Return [X, Y] of the center of cell containing provided text 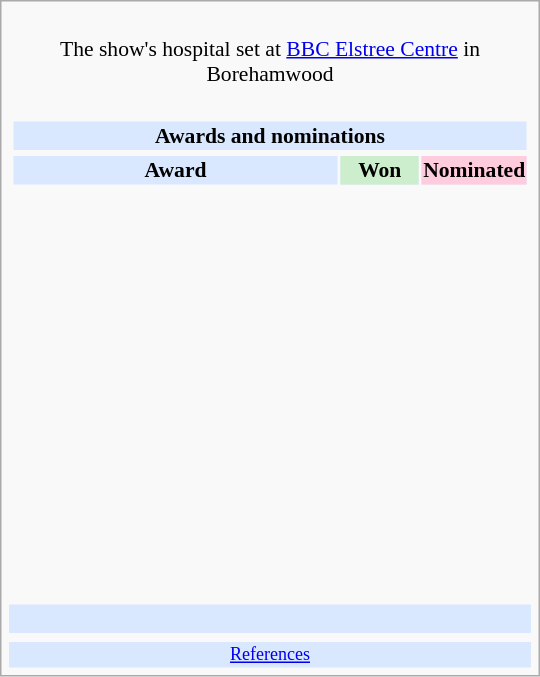
Nominated [474, 170]
The show's hospital set at BBC Elstree Centre in Borehamwood [270, 49]
Awards and nominations Award Won Nominated [270, 346]
Award [175, 170]
Awards and nominations [270, 135]
Won [380, 170]
References [270, 655]
